Output the (X, Y) coordinate of the center of the cell containing the given text.  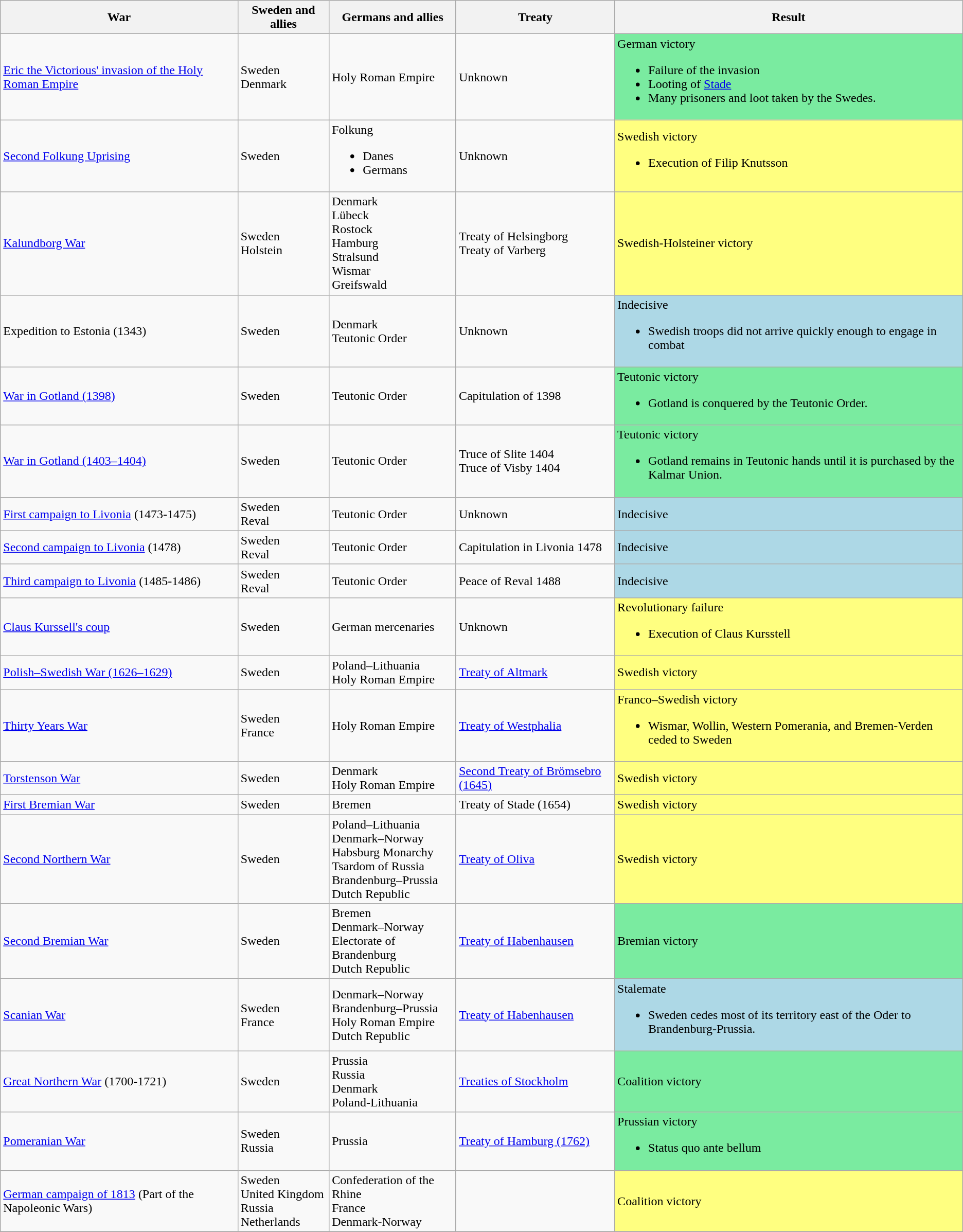
Sweden Russia (283, 1141)
War (119, 17)
Poland–Lithuania Holy Roman Empire (393, 672)
Treaty of Stade (1654) (535, 805)
Claus Kurssell's coup (119, 627)
Swedish victoryExecution of Filip Knutsson (789, 156)
Second Treaty of Brömsebro (1645) (535, 778)
Treaty of Helsingborg Treaty of Varberg (535, 243)
Treaty of Oliva (535, 859)
German mercenaries (393, 627)
PrussiaRussiaDenmarkPoland-Lithuania (393, 1082)
Treaties of Stockholm (535, 1082)
Torstenson War (119, 778)
First Bremian War (119, 805)
Kalundborg War (119, 243)
Thirty Years War (119, 726)
Denmark Lübeck Rostock Hamburg Stralsund Wismar Greifswald (393, 243)
Bremian victory (789, 941)
Sweden Denmark (283, 77)
Germans and allies (393, 17)
Peace of Reval 1488 (535, 580)
Result (789, 17)
Poland–Lithuania Denmark–Norway Habsburg Monarchy Tsardom of Russia Brandenburg–Prussia Dutch Republic (393, 859)
IndecisiveSwedish troops did not arrive quickly enough to engage in combat (789, 331)
Denmark Holy Roman Empire (393, 778)
Capitulation of 1398 (535, 396)
FolkungDanesGermans (393, 156)
War in Gotland (1398) (119, 396)
Eric the Victorious' invasion of the Holy Roman Empire (119, 77)
Denmark Teutonic Order (393, 331)
Swedish-Holsteiner victory (789, 243)
Treaty (535, 17)
Second Northern War (119, 859)
Polish–Swedish War (1626–1629) (119, 672)
War in Gotland (1403–1404) (119, 461)
Sweden and allies (283, 17)
Second Folkung Uprising (119, 156)
Treaty of Altmark (535, 672)
Teutonic victoryGotland is conquered by the Teutonic Order. (789, 396)
Teutonic victoryGotland remains in Teutonic hands until it is purchased by the Kalmar Union. (789, 461)
Revolutionary failureExecution of Claus Kursstell (789, 627)
StalemateSweden cedes most of its territory east of the Oder to Brandenburg-Prussia. (789, 1015)
Confederation of the RhineFranceDenmark-Norway (393, 1201)
Franco–Swedish victoryWismar, Wollin, Western Pomerania, and Bremen-Verden ceded to Sweden (789, 726)
Third campaign to Livonia (1485-1486) (119, 580)
Bremen (393, 805)
Pomeranian War (119, 1141)
First campaign to Livonia (1473-1475) (119, 514)
Prussian victoryStatus quo ante bellum (789, 1141)
Truce of Slite 1404 Truce of Visby 1404 (535, 461)
Sweden Holstein (283, 243)
Prussia (393, 1141)
Great Northern War (1700-1721) (119, 1082)
SwedenUnited KingdomRussiaNetherlands (283, 1201)
Denmark–Norway Brandenburg–Prussia Holy Roman Empire Dutch Republic (393, 1015)
Expedition to Estonia (1343) (119, 331)
Bremen Denmark–Norway Electorate of Brandenburg Dutch Republic (393, 941)
Second Bremian War (119, 941)
Capitulation in Livonia 1478 (535, 548)
German campaign of 1813 (Part of the Napoleonic Wars) (119, 1201)
Treaty of Westphalia (535, 726)
German victoryFailure of the invasionLooting of StadeMany prisoners and loot taken by the Swedes. (789, 77)
Scanian War (119, 1015)
Treaty of Hamburg (1762) (535, 1141)
Second campaign to Livonia (1478) (119, 548)
